Locate the cell with the specified text and output its (X, Y) center coordinate. 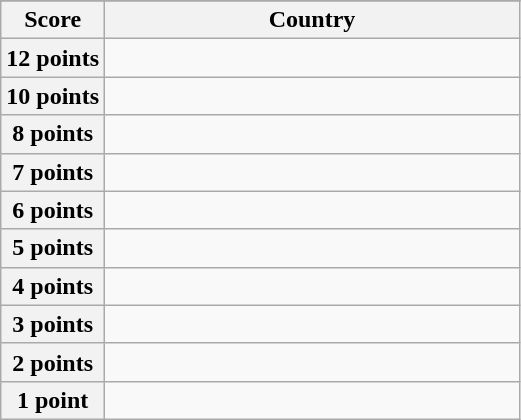
6 points (53, 210)
Score (53, 20)
12 points (53, 58)
2 points (53, 362)
7 points (53, 172)
4 points (53, 286)
3 points (53, 324)
8 points (53, 134)
1 point (53, 400)
5 points (53, 248)
Country (312, 20)
10 points (53, 96)
